Identify which cell holds the provided text, then report its (X, Y) central coordinate. 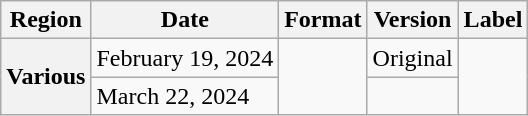
Original (412, 58)
Date (185, 20)
Region (46, 20)
Label (493, 20)
Various (46, 77)
Format (323, 20)
February 19, 2024 (185, 58)
March 22, 2024 (185, 96)
Version (412, 20)
